Search for the cell housing the specified text and yield its [X, Y] center coordinate. 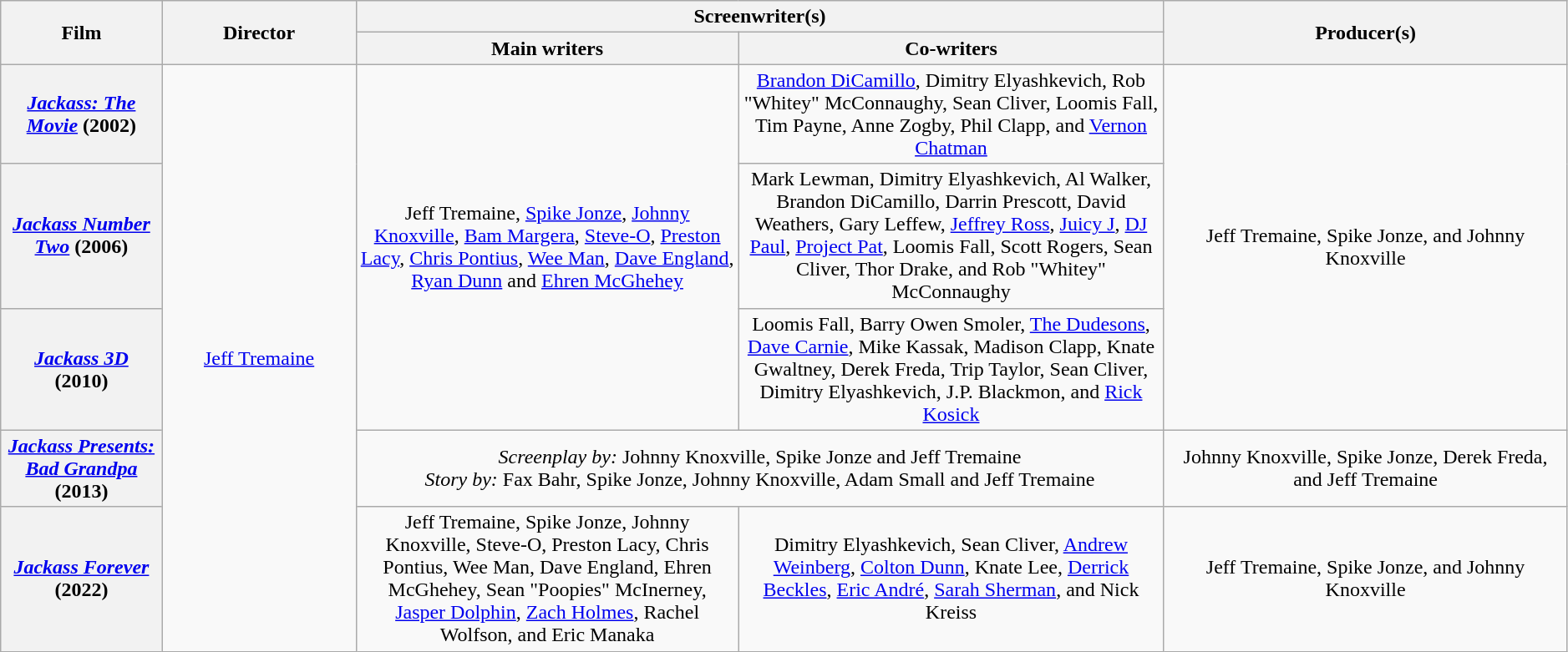
Screenwriter(s) [760, 17]
Jackass 3D (2010) [82, 369]
Film [82, 33]
Jeff Tremaine [259, 357]
Director [259, 33]
Co-writers [951, 48]
Johnny Knoxville, Spike Jonze, Derek Freda, and Jeff Tremaine [1365, 468]
Screenplay by: Johnny Knoxville, Spike Jonze and Jeff TremaineStory by: Fax Bahr, Spike Jonze, Johnny Knoxville, Adam Small and Jeff Tremaine [760, 468]
Jackass Number Two (2006) [82, 235]
Jackass Forever (2022) [82, 579]
Jackass Presents: Bad Grandpa (2013) [82, 468]
Jackass: The Movie (2002) [82, 114]
Main writers [547, 48]
Brandon DiCamillo, Dimitry Elyashkevich, Rob "Whitey" McConnaughy, Sean Cliver, Loomis Fall, Tim Payne, Anne Zogby, Phil Clapp, and Vernon Chatman [951, 114]
Jeff Tremaine, Spike Jonze, Johnny Knoxville, Bam Margera, Steve-O, Preston Lacy, Chris Pontius, Wee Man, Dave England, Ryan Dunn and Ehren McGhehey [547, 247]
Dimitry Elyashkevich, Sean Cliver, Andrew Weinberg, Colton Dunn, Knate Lee, Derrick Beckles, Eric André, Sarah Sherman, and Nick Kreiss [951, 579]
Producer(s) [1365, 33]
